Find where the given text appears and provide that cell's center as (x, y) coordinate. 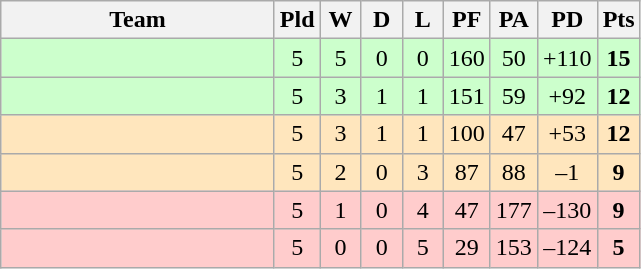
Team (138, 20)
151 (466, 96)
100 (466, 134)
4 (422, 210)
L (422, 20)
PF (466, 20)
PD (567, 20)
–124 (567, 248)
+110 (567, 58)
177 (514, 210)
59 (514, 96)
–1 (567, 172)
Pts (618, 20)
–130 (567, 210)
+53 (567, 134)
+92 (567, 96)
2 (340, 172)
W (340, 20)
Pld (297, 20)
PA (514, 20)
160 (466, 58)
88 (514, 172)
153 (514, 248)
D (382, 20)
87 (466, 172)
15 (618, 58)
29 (466, 248)
50 (514, 58)
